Scan for the cell matching the given text and deliver its (X, Y) coordinate at center. 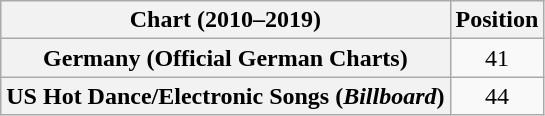
US Hot Dance/Electronic Songs (Billboard) (226, 96)
Chart (2010–2019) (226, 20)
41 (497, 58)
44 (497, 96)
Position (497, 20)
Germany (Official German Charts) (226, 58)
